Locate the cell with the specified text and output its [x, y] center coordinate. 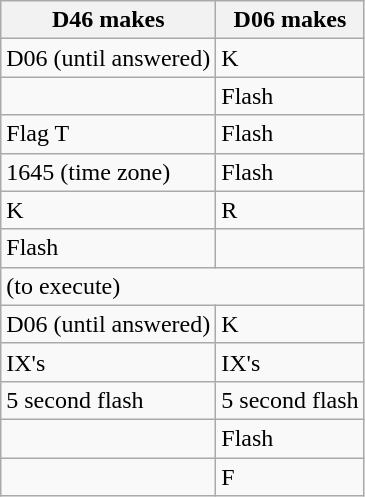
D46 makes [108, 20]
R [290, 210]
(to execute) [182, 286]
F [290, 477]
1645 (time zone) [108, 172]
D06 makes [290, 20]
Flag T [108, 134]
